Detect which cell encompasses the target text, then output its [x, y] center coordinate. 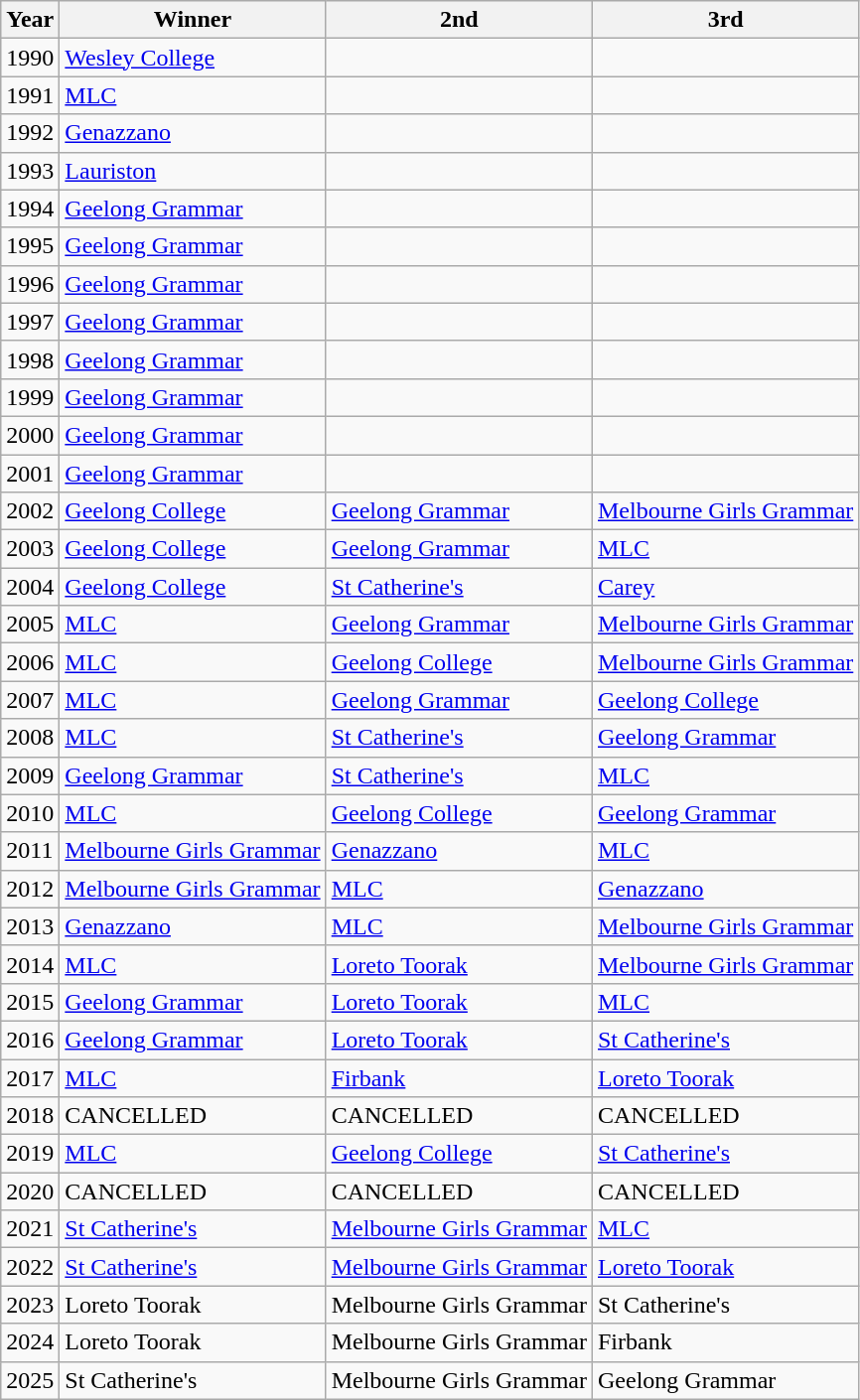
2013 [30, 926]
2009 [30, 775]
1996 [30, 284]
Carey [725, 587]
2019 [30, 1154]
1991 [30, 95]
2015 [30, 1002]
2020 [30, 1191]
1999 [30, 397]
1998 [30, 359]
2016 [30, 1040]
2004 [30, 587]
Winner [193, 20]
2021 [30, 1229]
2024 [30, 1342]
2018 [30, 1116]
2006 [30, 662]
2011 [30, 851]
1993 [30, 171]
1995 [30, 246]
Year [30, 20]
2022 [30, 1267]
2017 [30, 1077]
2012 [30, 889]
1994 [30, 209]
2008 [30, 738]
2025 [30, 1380]
1990 [30, 58]
2002 [30, 511]
2005 [30, 625]
Lauriston [193, 171]
1992 [30, 133]
2014 [30, 964]
2001 [30, 474]
Wesley College [193, 58]
2nd [459, 20]
3rd [725, 20]
2023 [30, 1305]
2000 [30, 435]
2010 [30, 813]
2007 [30, 700]
1997 [30, 322]
2003 [30, 549]
